Search for the cell housing the specified text and yield its (X, Y) center coordinate. 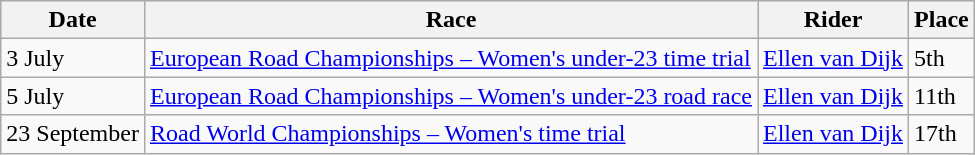
Road World Championships – Women's time trial (450, 134)
5 July (73, 96)
23 September (73, 134)
European Road Championships – Women's under-23 road race (450, 96)
Date (73, 20)
17th (942, 134)
5th (942, 58)
Place (942, 20)
Rider (834, 20)
3 July (73, 58)
European Road Championships – Women's under-23 time trial (450, 58)
Race (450, 20)
11th (942, 96)
